Identify which cell holds the provided text, then report its [X, Y] central coordinate. 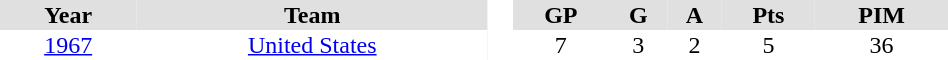
G [638, 15]
5 [769, 45]
A [694, 15]
United States [312, 45]
Team [312, 15]
2 [694, 45]
36 [882, 45]
1967 [68, 45]
Pts [769, 15]
GP [560, 15]
PIM [882, 15]
Year [68, 15]
3 [638, 45]
7 [560, 45]
